From the cell containing the given text, extract its center point as (x, y) coordinate. 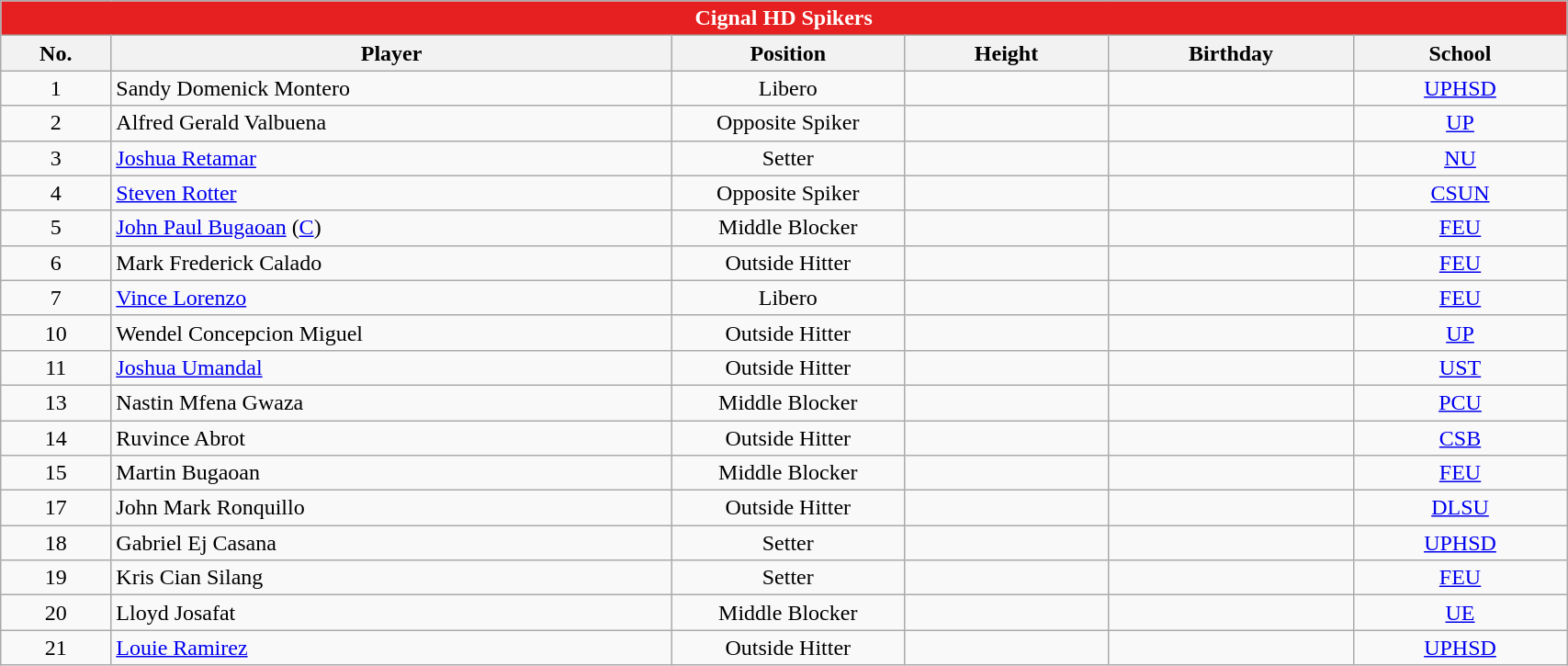
Vince Lorenzo (391, 298)
Wendel Concepcion Miguel (391, 333)
School (1460, 53)
PCU (1460, 402)
10 (56, 333)
1 (56, 88)
Mark Frederick Calado (391, 263)
Cignal HD Spikers (784, 18)
John Paul Bugaoan (C) (391, 228)
6 (56, 263)
20 (56, 613)
John Mark Ronquillo (391, 508)
3 (56, 158)
Kris Cian Silang (391, 578)
Gabriel Ej Casana (391, 543)
Alfred Gerald Valbuena (391, 123)
Steven Rotter (391, 193)
4 (56, 193)
Birthday (1231, 53)
15 (56, 473)
Sandy Domenick Montero (391, 88)
Height (1007, 53)
Joshua Retamar (391, 158)
CSUN (1460, 193)
Player (391, 53)
17 (56, 508)
18 (56, 543)
UST (1460, 367)
5 (56, 228)
Martin Bugaoan (391, 473)
DLSU (1460, 508)
14 (56, 438)
NU (1460, 158)
Ruvince Abrot (391, 438)
21 (56, 648)
Joshua Umandal (391, 367)
19 (56, 578)
No. (56, 53)
7 (56, 298)
2 (56, 123)
Lloyd Josafat (391, 613)
UE (1460, 613)
13 (56, 402)
Nastin Mfena Gwaza (391, 402)
Position (788, 53)
11 (56, 367)
Louie Ramirez (391, 648)
CSB (1460, 438)
